Extract the (X, Y) coordinate from the center of the cell holding the provided text.  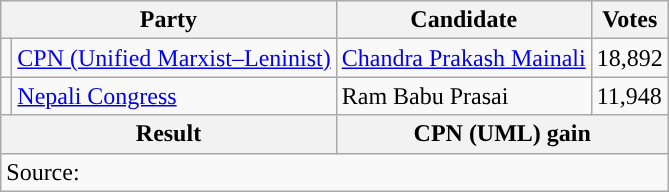
Party (168, 20)
Votes (630, 20)
Source: (335, 172)
Result (168, 134)
18,892 (630, 58)
CPN (Unified Marxist–Leninist) (174, 58)
Chandra Prakash Mainali (464, 58)
Candidate (464, 20)
11,948 (630, 96)
Ram Babu Prasai (464, 96)
CPN (UML) gain (502, 134)
Nepali Congress (174, 96)
